Provide the (X, Y) coordinate of the cell's center where the given text is located.  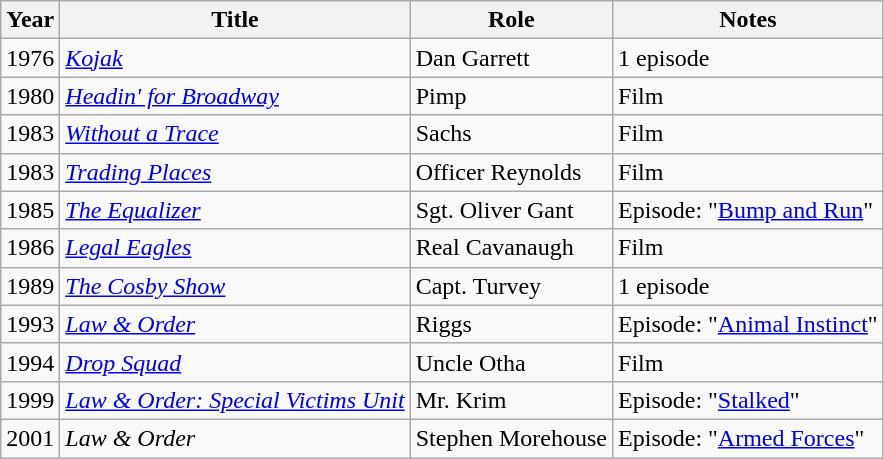
2001 (30, 438)
Dan Garrett (511, 58)
1989 (30, 286)
Episode: "Stalked" (748, 400)
Uncle Otha (511, 362)
Role (511, 20)
1986 (30, 248)
1999 (30, 400)
Stephen Morehouse (511, 438)
1994 (30, 362)
Episode: "Animal Instinct" (748, 324)
Legal Eagles (235, 248)
1980 (30, 96)
Year (30, 20)
Law & Order: Special Victims Unit (235, 400)
Sgt. Oliver Gant (511, 210)
Episode: "Armed Forces" (748, 438)
Trading Places (235, 172)
Drop Squad (235, 362)
Officer Reynolds (511, 172)
Notes (748, 20)
Mr. Krim (511, 400)
Riggs (511, 324)
Real Cavanaugh (511, 248)
Sachs (511, 134)
Capt. Turvey (511, 286)
Episode: "Bump and Run" (748, 210)
Headin' for Broadway (235, 96)
The Equalizer (235, 210)
Without a Trace (235, 134)
1985 (30, 210)
Pimp (511, 96)
Kojak (235, 58)
The Cosby Show (235, 286)
Title (235, 20)
1993 (30, 324)
1976 (30, 58)
